Extract the [x, y] coordinate from the center of the cell holding the provided text.  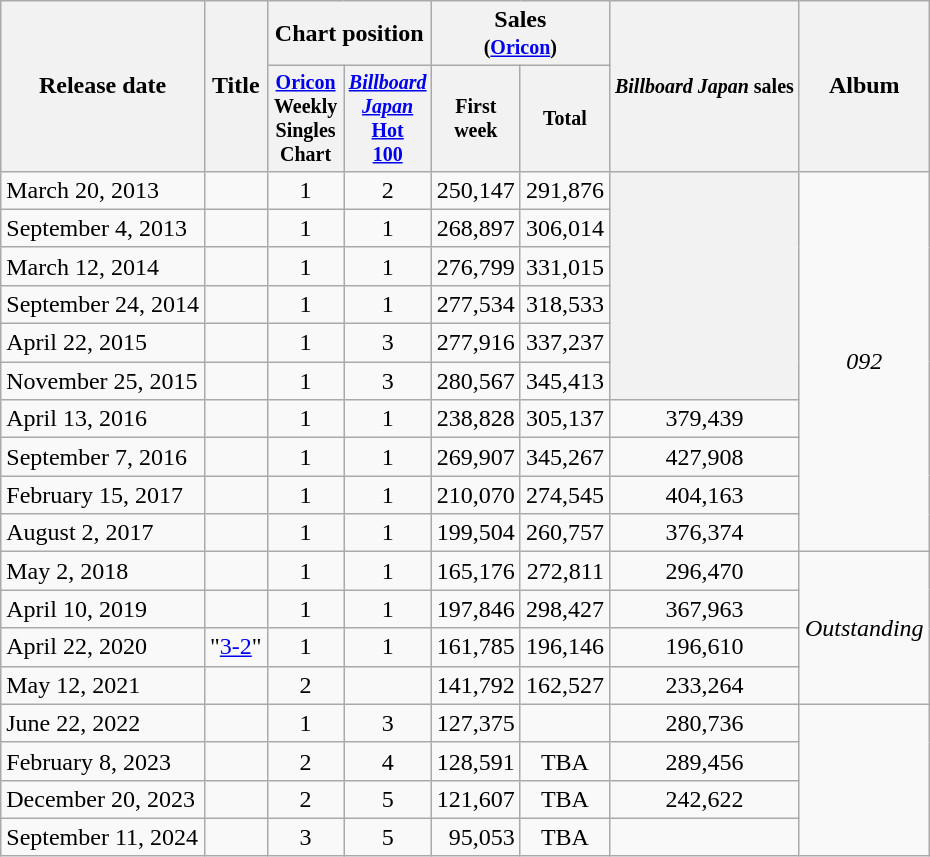
March 12, 2014 [103, 266]
250,147 [476, 190]
318,533 [564, 304]
345,413 [564, 381]
September 24, 2014 [103, 304]
Outstanding [864, 628]
376,374 [704, 533]
274,545 [564, 495]
May 12, 2021 [103, 685]
Billboard JapanHot100 [388, 118]
272,811 [564, 571]
277,534 [476, 304]
197,846 [476, 609]
162,527 [564, 685]
95,053 [476, 837]
165,176 [476, 571]
November 25, 2015 [103, 381]
337,237 [564, 343]
427,908 [704, 457]
276,799 [476, 266]
April 22, 2015 [103, 343]
298,427 [564, 609]
305,137 [564, 419]
"3-2" [236, 647]
233,264 [704, 685]
280,736 [704, 723]
199,504 [476, 533]
March 20, 2013 [103, 190]
Album [864, 86]
August 2, 2017 [103, 533]
367,963 [704, 609]
277,916 [476, 343]
April 22, 2020 [103, 647]
Chart position [349, 34]
February 15, 2017 [103, 495]
331,015 [564, 266]
May 2, 2018 [103, 571]
September 11, 2024 [103, 837]
December 20, 2023 [103, 799]
296,470 [704, 571]
OriconWeeklySinglesChart [306, 118]
February 8, 2023 [103, 761]
161,785 [476, 647]
June 22, 2022 [103, 723]
196,146 [564, 647]
April 10, 2019 [103, 609]
210,070 [476, 495]
404,163 [704, 495]
291,876 [564, 190]
121,607 [476, 799]
128,591 [476, 761]
242,622 [704, 799]
September 7, 2016 [103, 457]
306,014 [564, 228]
September 4, 2013 [103, 228]
Firstweek [476, 118]
092 [864, 362]
289,456 [704, 761]
April 13, 2016 [103, 419]
Billboard Japan sales [704, 86]
Sales(Oricon) [520, 34]
345,267 [564, 457]
238,828 [476, 419]
Title [236, 86]
4 [388, 761]
260,757 [564, 533]
269,907 [476, 457]
Release date [103, 86]
141,792 [476, 685]
196,610 [704, 647]
280,567 [476, 381]
268,897 [476, 228]
127,375 [476, 723]
379,439 [704, 419]
Total [564, 118]
